Search for the cell housing the specified text and yield its (x, y) center coordinate. 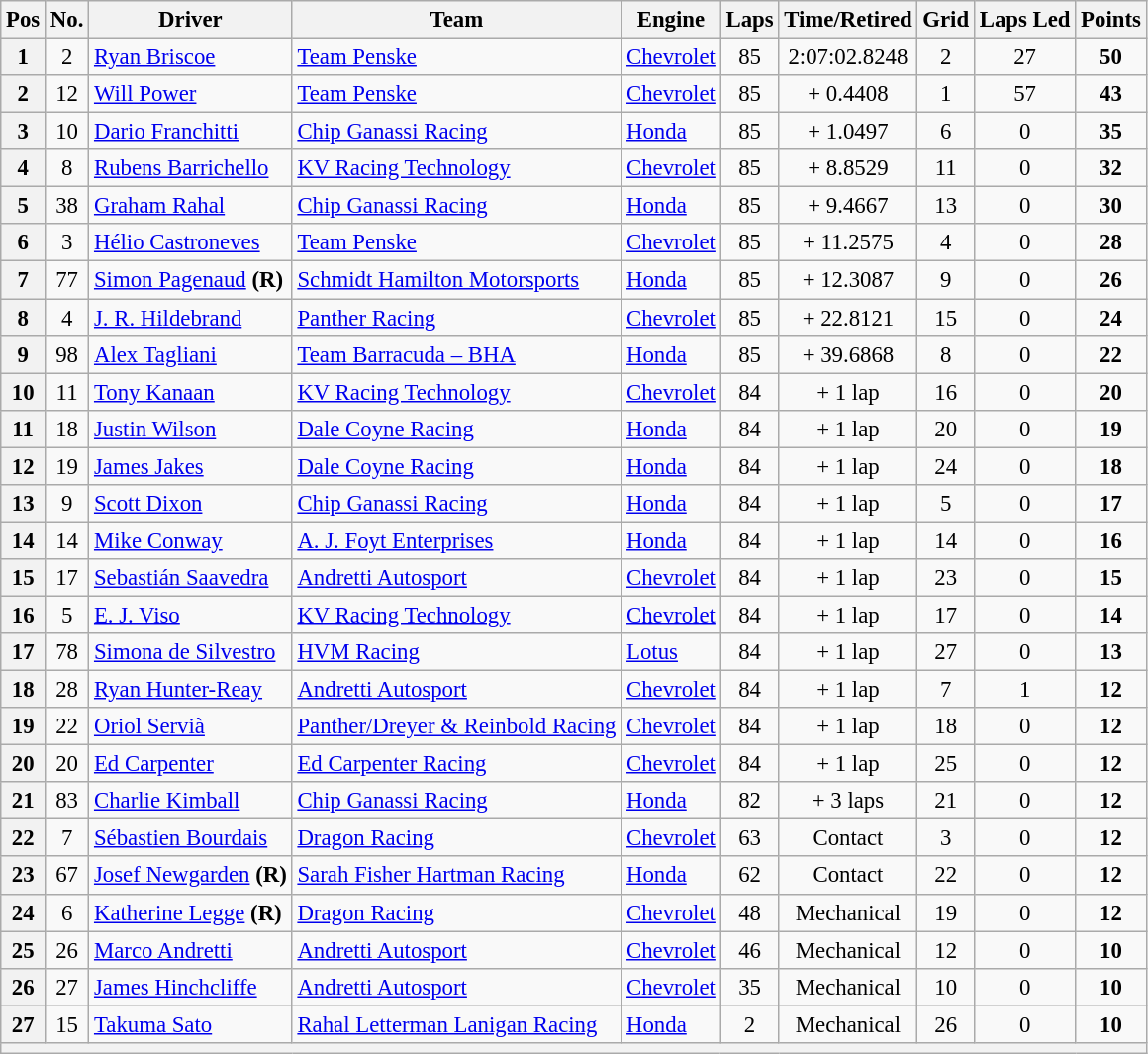
Will Power (190, 94)
50 (1110, 57)
Marco Andretti (190, 950)
Ed Carpenter Racing (457, 764)
Oriol Servià (190, 726)
+ 11.2575 (848, 242)
30 (1110, 206)
Laps Led (1024, 20)
E. J. Viso (190, 615)
Justin Wilson (190, 429)
+ 1.0497 (848, 132)
Ryan Briscoe (190, 57)
Alex Tagliani (190, 354)
Schmidt Hamilton Motorsports (457, 280)
Rahal Letterman Lanigan Racing (457, 1024)
HVM Racing (457, 652)
Panther/Dreyer & Reinbold Racing (457, 726)
+ 0.4408 (848, 94)
Lotus (671, 652)
Team (457, 20)
No. (67, 20)
J. R. Hildebrand (190, 318)
78 (67, 652)
Sebastián Saavedra (190, 578)
43 (1110, 94)
62 (750, 876)
63 (750, 838)
James Jakes (190, 466)
32 (1110, 168)
48 (750, 912)
A. J. Foyt Enterprises (457, 540)
+ 12.3087 (848, 280)
Laps (750, 20)
Dario Franchitti (190, 132)
+ 22.8121 (848, 318)
57 (1024, 94)
98 (67, 354)
James Hinchcliffe (190, 987)
82 (750, 801)
Scott Dixon (190, 504)
46 (750, 950)
Ed Carpenter (190, 764)
Graham Rahal (190, 206)
+ 8.8529 (848, 168)
Points (1110, 20)
Simon Pagenaud (R) (190, 280)
Rubens Barrichello (190, 168)
+ 39.6868 (848, 354)
Katherine Legge (R) (190, 912)
Simona de Silvestro (190, 652)
Josef Newgarden (R) (190, 876)
83 (67, 801)
Panther Racing (457, 318)
Team Barracuda – BHA (457, 354)
+ 9.4667 (848, 206)
Mike Conway (190, 540)
2:07:02.8248 (848, 57)
77 (67, 280)
Pos (24, 20)
Sarah Fisher Hartman Racing (457, 876)
67 (67, 876)
Takuma Sato (190, 1024)
Ryan Hunter-Reay (190, 690)
Hélio Castroneves (190, 242)
Tony Kanaan (190, 392)
Grid (946, 20)
Charlie Kimball (190, 801)
Engine (671, 20)
Driver (190, 20)
Time/Retired (848, 20)
38 (67, 206)
Sébastien Bourdais (190, 838)
+ 3 laps (848, 801)
